Extract the (X, Y) coordinate from the center of the cell holding the provided text.  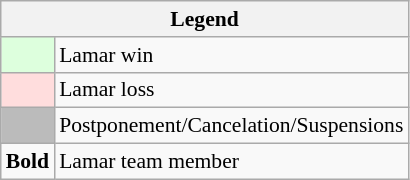
Legend (205, 19)
Lamar win (231, 55)
Lamar loss (231, 90)
Lamar team member (231, 162)
Bold (28, 162)
Postponement/Cancelation/Suspensions (231, 126)
